Detect which cell encompasses the target text, then output its (x, y) center coordinate. 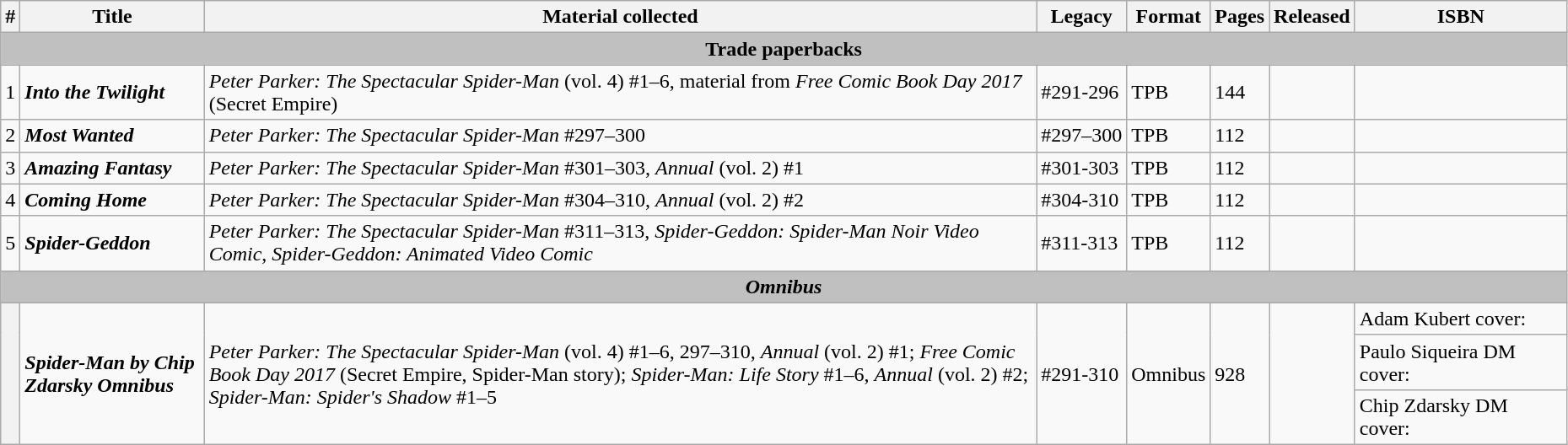
3 (10, 168)
Pages (1240, 17)
Format (1169, 17)
#291-296 (1081, 93)
4 (10, 200)
Adam Kubert cover: (1461, 319)
#301-303 (1081, 168)
#297–300 (1081, 136)
Paulo Siqueira DM cover: (1461, 362)
Peter Parker: The Spectacular Spider-Man (vol. 4) #1–6, material from Free Comic Book Day 2017 (Secret Empire) (621, 93)
Released (1312, 17)
Most Wanted (112, 136)
#291-310 (1081, 373)
Peter Parker: The Spectacular Spider-Man #304–310, Annual (vol. 2) #2 (621, 200)
144 (1240, 93)
Spider-Geddon (112, 243)
Title (112, 17)
Spider-Man by Chip Zdarsky Omnibus (112, 373)
5 (10, 243)
ISBN (1461, 17)
Into the Twilight (112, 93)
Peter Parker: The Spectacular Spider-Man #297–300 (621, 136)
Peter Parker: The Spectacular Spider-Man #301–303, Annual (vol. 2) #1 (621, 168)
2 (10, 136)
Peter Parker: The Spectacular Spider-Man #311–313, Spider-Geddon: Spider-Man Noir Video Comic, Spider-Geddon: Animated Video Comic (621, 243)
#304-310 (1081, 200)
928 (1240, 373)
Trade paperbacks (784, 49)
# (10, 17)
Coming Home (112, 200)
Legacy (1081, 17)
Material collected (621, 17)
Amazing Fantasy (112, 168)
Chip Zdarsky DM cover: (1461, 416)
1 (10, 93)
#311-313 (1081, 243)
